Detect which cell encompasses the target text, then output its (X, Y) center coordinate. 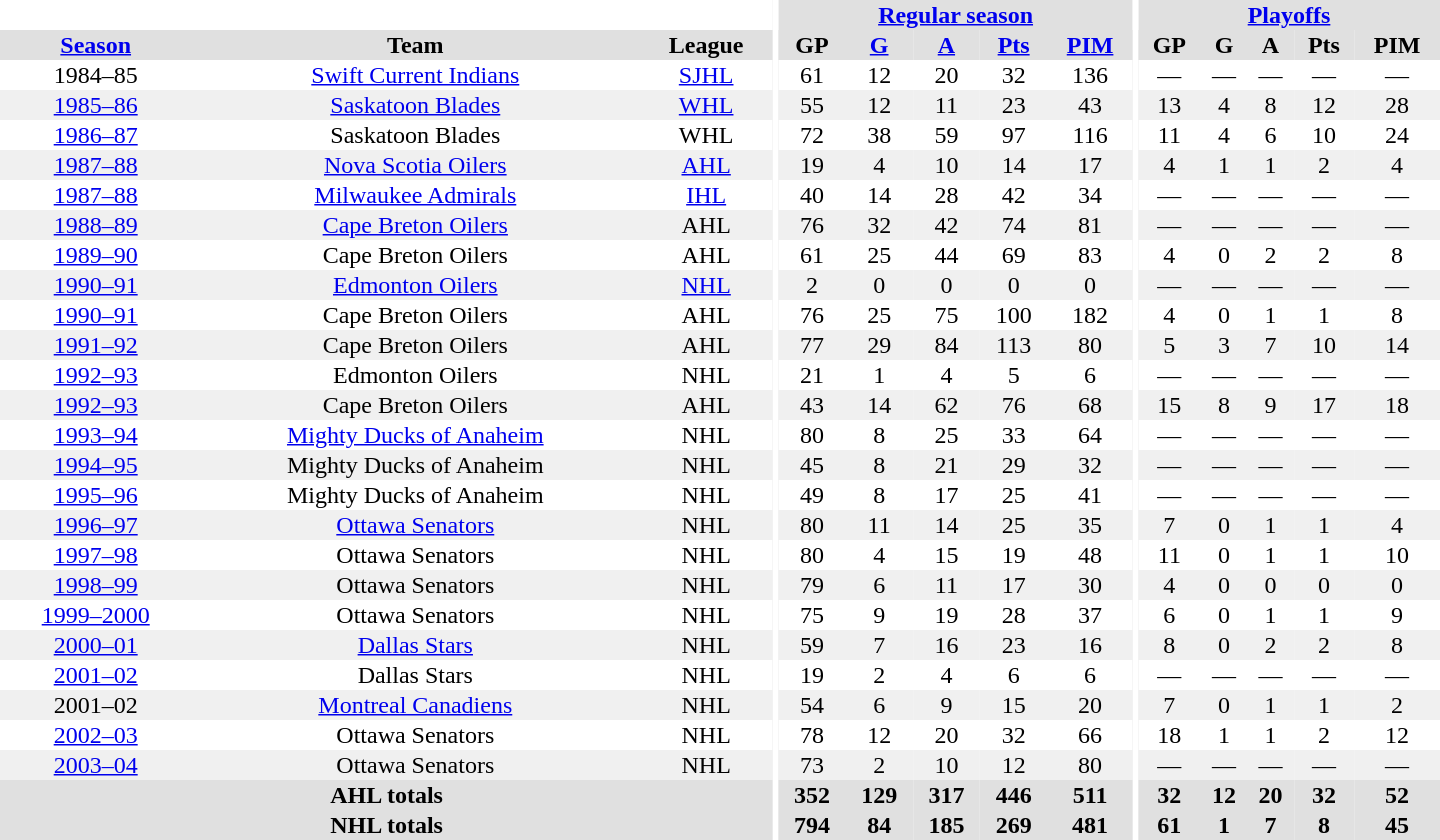
35 (1090, 525)
113 (1014, 345)
1986–87 (96, 135)
73 (812, 765)
24 (1397, 135)
34 (1090, 195)
44 (946, 255)
1989–90 (96, 255)
40 (812, 195)
481 (1090, 825)
Team (415, 45)
185 (946, 825)
79 (812, 585)
78 (812, 735)
Swift Current Indians (415, 75)
Milwaukee Admirals (415, 195)
AHL totals (386, 795)
IHL (706, 195)
Nova Scotia Oilers (415, 165)
1995–96 (96, 495)
352 (812, 795)
1997–98 (96, 555)
446 (1014, 795)
511 (1090, 795)
NHL totals (386, 825)
794 (812, 825)
97 (1014, 135)
Regular season (956, 15)
77 (812, 345)
13 (1170, 105)
81 (1090, 225)
41 (1090, 495)
37 (1090, 615)
2002–03 (96, 735)
72 (812, 135)
2000–01 (96, 645)
269 (1014, 825)
1985–86 (96, 105)
1993–94 (96, 435)
1991–92 (96, 345)
1999–2000 (96, 615)
League (706, 45)
38 (880, 135)
1996–97 (96, 525)
69 (1014, 255)
SJHL (706, 75)
129 (880, 795)
182 (1090, 315)
66 (1090, 735)
64 (1090, 435)
1998–99 (96, 585)
100 (1014, 315)
Playoffs (1289, 15)
116 (1090, 135)
48 (1090, 555)
54 (812, 705)
49 (812, 495)
2003–04 (96, 765)
1984–85 (96, 75)
52 (1397, 795)
68 (1090, 405)
55 (812, 105)
74 (1014, 225)
1988–89 (96, 225)
30 (1090, 585)
3 (1224, 345)
1994–95 (96, 465)
62 (946, 405)
Season (96, 45)
33 (1014, 435)
Montreal Canadiens (415, 705)
317 (946, 795)
83 (1090, 255)
136 (1090, 75)
